For the text-containing cell, return its midpoint in [X, Y] coordinate format. 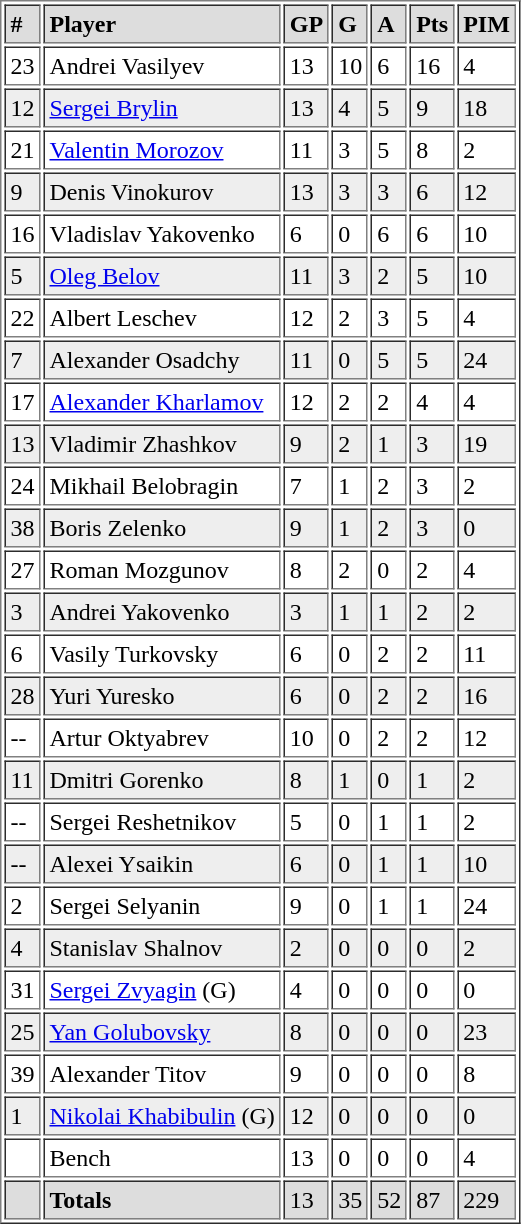
21 [22, 150]
Nikolai Khabibulin (G) [162, 1116]
Roman Mozgunov [162, 570]
87 [432, 1200]
Pts [432, 24]
Oleg Belov [162, 276]
Mikhail Belobragin [162, 486]
27 [22, 570]
Sergei Zvyagin (G) [162, 990]
Totals [162, 1200]
19 [486, 444]
Valentin Morozov [162, 150]
52 [389, 1200]
Vladimir Zhashkov [162, 444]
Stanislav Shalnov [162, 948]
Alexander Titov [162, 1074]
229 [486, 1200]
Sergei Selyanin [162, 906]
28 [22, 696]
Player [162, 24]
Yan Golubovsky [162, 1032]
17 [22, 402]
Sergei Reshetnikov [162, 822]
Vladislav Yakovenko [162, 234]
25 [22, 1032]
Andrei Yakovenko [162, 612]
Vasily Turkovsky [162, 654]
GP [306, 24]
Bench [162, 1158]
Sergei Brylin [162, 108]
31 [22, 990]
22 [22, 318]
Alexander Kharlamov [162, 402]
Boris Zelenko [162, 528]
Alexei Ysaikin [162, 864]
Alexander Osadchy [162, 360]
39 [22, 1074]
Yuri Yuresko [162, 696]
18 [486, 108]
G [350, 24]
Artur Oktyabrev [162, 738]
Denis Vinokurov [162, 192]
Andrei Vasilyev [162, 66]
35 [350, 1200]
Dmitri Gorenko [162, 780]
# [22, 24]
Albert Leschev [162, 318]
38 [22, 528]
A [389, 24]
PIM [486, 24]
